Output the [X, Y] coordinate of the center of the cell containing the given text.  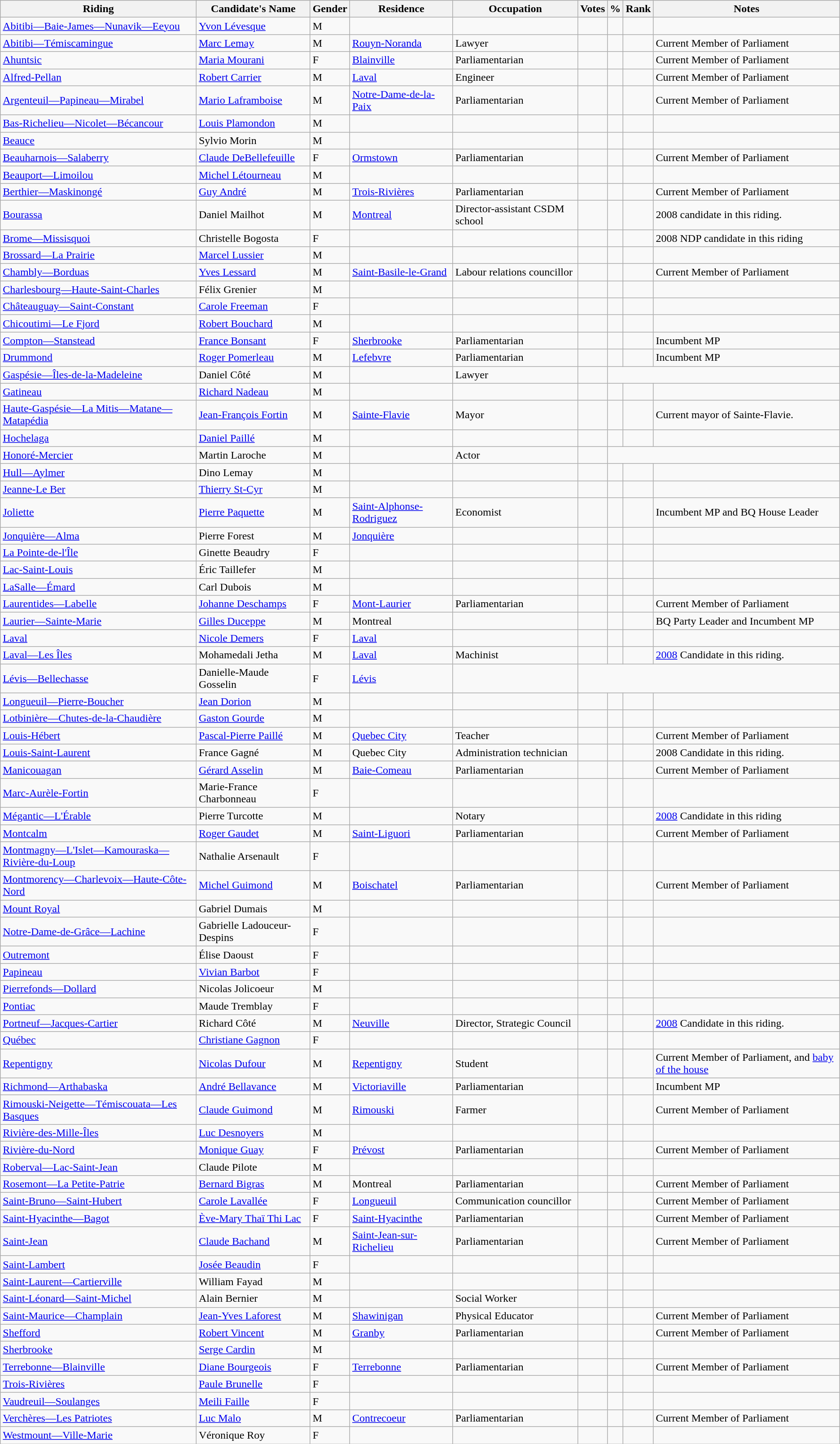
Élise Daoust [253, 955]
Ahuntsic [99, 60]
Haute-Gaspésie—La Mitis—Matane—Matapédia [99, 415]
Shefford [99, 1333]
Saint-Alphonse-Rodriguez [401, 512]
Jeanne-Le Ber [99, 489]
Gatineau [99, 392]
Terrebonne—Blainville [99, 1367]
Honoré-Mercier [99, 455]
Westmount—Ville-Marie [99, 1435]
Louis-Saint-Laurent [99, 753]
Administration technician [515, 753]
Vivian Barbot [253, 972]
Bas-Richelieu—Nicolet—Bécancour [99, 123]
Saint-Hyacinthe [401, 1218]
Monique Guay [253, 1150]
Louis Plamondon [253, 123]
Teacher [515, 735]
Boischatel [401, 886]
Ginette Beaudry [253, 553]
Abitibi—Baie-James—Nunavik—Eeyou [99, 26]
Rosemont—La Petite-Patrie [99, 1184]
Chambly—Borduas [99, 272]
Josée Beaudin [253, 1265]
Pierrefonds—Dollard [99, 989]
Charlesbourg—Haute-Saint-Charles [99, 289]
Nicolas Dufour [253, 1063]
Gilles Duceppe [253, 621]
Sylvio Morin [253, 140]
Carl Dubois [253, 587]
La Pointe-de-l'Île [99, 553]
Brossard—La Prairie [99, 255]
Saint-Hyacinthe—Bagot [99, 1218]
Rivière-du-Nord [99, 1150]
Pontiac [99, 1006]
Votes [593, 9]
Gaspésie—Îles-de-la-Madeleine [99, 375]
Residence [401, 9]
Saint-Liguori [401, 833]
Prévost [401, 1150]
% [616, 9]
Luc Malo [253, 1418]
France Bonsant [253, 341]
Gender [330, 9]
Véronique Roy [253, 1435]
Jean Dorion [253, 701]
Robert Vincent [253, 1333]
Mégantic—L'Érable [99, 816]
Lefebvre [401, 358]
Saint-Jean-sur-Richelieu [401, 1241]
BQ Party Leader and Incumbent MP [747, 621]
Social Worker [515, 1299]
Daniel Paillé [253, 438]
Laval—Les Îles [99, 655]
Marcel Lussier [253, 255]
Current mayor of Sainte-Flavie. [747, 415]
Verchères—Les Patriotes [99, 1418]
Daniel Mailhot [253, 214]
Machinist [515, 655]
Outremont [99, 955]
Ormstown [401, 158]
Serge Cardin [253, 1350]
Saint-Laurent—Cartierville [99, 1282]
Rouyn-Noranda [401, 43]
Candidate's Name [253, 9]
Notary [515, 816]
Carole Lavallée [253, 1201]
Hull—Aylmer [99, 472]
Neuville [401, 1023]
Laurentides—Labelle [99, 604]
Terrebonne [401, 1367]
Bourassa [99, 214]
Nathalie Arsenault [253, 856]
Pierre Forest [253, 535]
Alain Bernier [253, 1299]
France Gagné [253, 753]
Economist [515, 512]
Bernard Bigras [253, 1184]
Meili Faille [253, 1401]
Mayor [515, 415]
Yvon Lévesque [253, 26]
Yves Lessard [253, 272]
Mohamedali Jetha [253, 655]
Longueuil [401, 1201]
Jonquière—Alma [99, 535]
Félix Grenier [253, 289]
Jonquière [401, 535]
Claude Pilote [253, 1167]
Vaudreuil—Soulanges [99, 1401]
Beauharnois—Salaberry [99, 158]
Paule Brunelle [253, 1384]
Richmond—Arthabaska [99, 1086]
Michel Guimond [253, 886]
Robert Bouchard [253, 324]
Beauport—Limoilou [99, 175]
Saint-Jean [99, 1241]
Châteauguay—Saint-Constant [99, 306]
Gaston Gourde [253, 718]
Victoriaville [401, 1086]
Danielle-Maude Gosselin [253, 678]
Pierre Paquette [253, 512]
Argenteuil—Papineau—Mirabel [99, 101]
Contrecoeur [401, 1418]
Québec [99, 1040]
André Bellavance [253, 1086]
Communication councillor [515, 1201]
William Fayad [253, 1282]
Marc-Aurèle-Fortin [99, 792]
Saint-Bruno—Saint-Hubert [99, 1201]
Rivière-des-Mille-Îles [99, 1133]
Ève-Mary Thaï Thi Lac [253, 1218]
Nicole Demers [253, 638]
Papineau [99, 972]
Gabriel Dumais [253, 909]
Montcalm [99, 833]
Mount Royal [99, 909]
Louis-Hébert [99, 735]
Chicoutimi—Le Fjord [99, 324]
Claude DeBellefeuille [253, 158]
Rimouski-Neigette—Témiscouata—Les Basques [99, 1109]
Claude Bachand [253, 1241]
Rimouski [401, 1109]
Marc Lemay [253, 43]
Saint-Maurice—Champlain [99, 1316]
Robert Carrier [253, 77]
Luc Desnoyers [253, 1133]
Guy André [253, 192]
Director, Strategic Council [515, 1023]
Pascal-Pierre Paillé [253, 735]
Portneuf—Jacques-Cartier [99, 1023]
Dino Lemay [253, 472]
Blainville [401, 60]
Lotbinière—Chutes-de-la-Chaudière [99, 718]
Nicolas Jolicoeur [253, 989]
2008 Candidate in this riding [747, 816]
Marie-France Charbonneau [253, 792]
Engineer [515, 77]
Richard Côté [253, 1023]
Beauce [99, 140]
Michel Létourneau [253, 175]
Roger Gaudet [253, 833]
LaSalle—Émard [99, 587]
Shawinigan [401, 1316]
Martin Laroche [253, 455]
Current Member of Parliament, and baby of the house [747, 1063]
Physical Educator [515, 1316]
Saint-Léonard—Saint-Michel [99, 1299]
Gabrielle Ladouceur-Despins [253, 932]
Johanne Deschamps [253, 604]
Incumbent MP and BQ House Leader [747, 512]
Brome—Missisquoi [99, 238]
Baie-Comeau [401, 770]
Jean-François Fortin [253, 415]
Lévis—Bellechasse [99, 678]
Mario Laframboise [253, 101]
Roberval—Lac-Saint-Jean [99, 1167]
Thierry St-Cyr [253, 489]
Abitibi—Témiscamingue [99, 43]
Drummond [99, 358]
Sainte-Flavie [401, 415]
Christiane Gagnon [253, 1040]
Longueuil—Pierre-Boucher [99, 701]
Roger Pomerleau [253, 358]
Carole Freeman [253, 306]
Saint-Basile-le-Grand [401, 272]
Maria Mourani [253, 60]
Manicouagan [99, 770]
Notre-Dame-de-la-Paix [401, 101]
Farmer [515, 1109]
Maude Tremblay [253, 1006]
Montmagny—L'Islet—Kamouraska—Rivière-du-Loup [99, 856]
Daniel Côté [253, 375]
Lévis [401, 678]
Jean-Yves Laforest [253, 1316]
2008 candidate in this riding. [747, 214]
Granby [401, 1333]
Rank [638, 9]
Riding [99, 9]
Montmorency—Charlevoix—Haute-Côte-Nord [99, 886]
Compton—Stanstead [99, 341]
Richard Nadeau [253, 392]
Student [515, 1063]
Christelle Bogosta [253, 238]
Diane Bourgeois [253, 1367]
Joliette [99, 512]
Notre-Dame-de-Grâce—Lachine [99, 932]
Occupation [515, 9]
Lac-Saint-Louis [99, 570]
Berthier—Maskinongé [99, 192]
Éric Taillefer [253, 570]
Hochelaga [99, 438]
Labour relations councillor [515, 272]
Gérard Asselin [253, 770]
Mont-Laurier [401, 604]
2008 NDP candidate in this riding [747, 238]
Director-assistant CSDM school [515, 214]
Pierre Turcotte [253, 816]
Actor [515, 455]
Claude Guimond [253, 1109]
Notes [747, 9]
Alfred-Pellan [99, 77]
Saint-Lambert [99, 1265]
Laurier—Sainte-Marie [99, 621]
